Return the [X, Y] coordinate for the center point of the cell that contains the specified text.  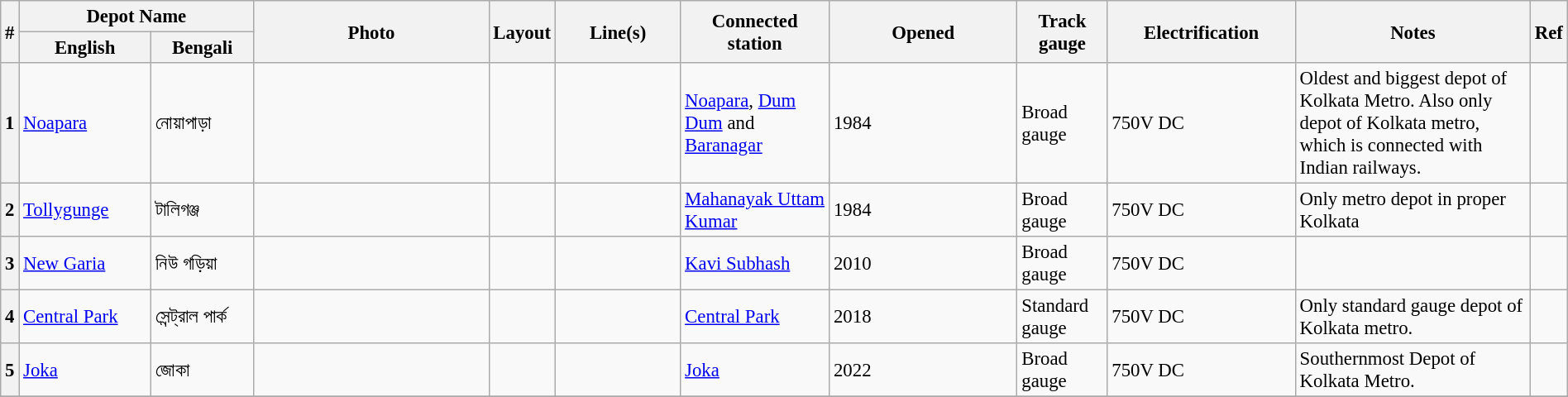
Opened [923, 31]
Ref [1548, 31]
Connected station [755, 31]
Noapara, Dum Dum and Baranagar [755, 123]
English [85, 48]
Notes [1413, 31]
Standard gauge [1062, 318]
Oldest and biggest depot of Kolkata Metro. Also only depot of Kolkata metro, which is connected with Indian railways. [1413, 123]
Bengali [203, 48]
Only metro depot in proper Kolkata [1413, 210]
2018 [923, 318]
Only standard gauge depot of Kolkata metro. [1413, 318]
New Garia [85, 263]
সেন্ট্রাল পার্ক [203, 318]
Noapara [85, 123]
নোয়াপাড়া [203, 123]
Mahanayak Uttam Kumar [755, 210]
Photo [371, 31]
3 [10, 263]
Track gauge [1062, 31]
Depot Name [136, 17]
Line(s) [618, 31]
2010 [923, 263]
2 [10, 210]
নিউ গড়িয়া [203, 263]
Layout [522, 31]
টালিগঞ্জ [203, 210]
Kavi Subhash [755, 263]
4 [10, 318]
Tollygunge [85, 210]
1 [10, 123]
# [10, 31]
Electrification [1201, 31]
